Output the [X, Y] coordinate of the center of the cell containing the given text.  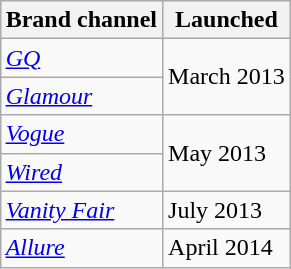
Glamour [81, 96]
Wired [81, 172]
GQ [81, 58]
May 2013 [227, 153]
April 2014 [227, 248]
March 2013 [227, 77]
Launched [227, 20]
Allure [81, 248]
Vogue [81, 134]
Vanity Fair [81, 210]
Brand channel [81, 20]
July 2013 [227, 210]
